Return the [X, Y] coordinate for the center point of the cell that contains the specified text.  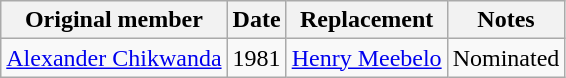
Original member [114, 20]
Replacement [366, 20]
Henry Meebelo [366, 58]
Date [256, 20]
Alexander Chikwanda [114, 58]
1981 [256, 58]
Nominated [506, 58]
Notes [506, 20]
